Pinpoint the cell where the given text exists, returning its (x, y) midpoint coordinate. 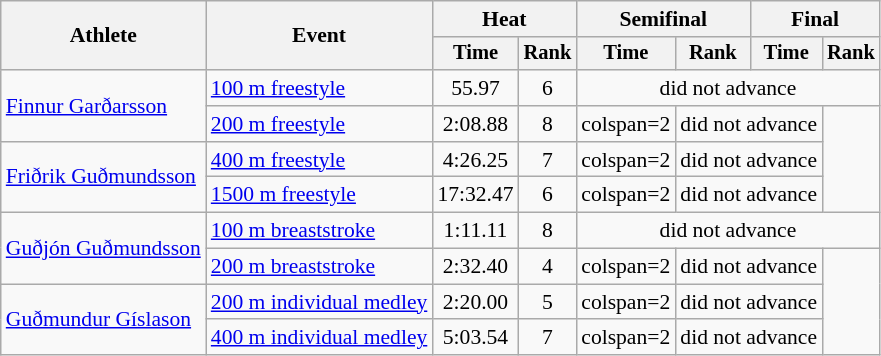
1500 m freestyle (320, 195)
100 m freestyle (320, 88)
Finnur Garðarsson (104, 106)
Semifinal (663, 19)
2:20.00 (475, 302)
200 m individual medley (320, 302)
5:03.54 (475, 338)
200 m freestyle (320, 124)
2:32.40 (475, 267)
4 (548, 267)
Guðmundur Gíslason (104, 320)
17:32.47 (475, 195)
400 m individual medley (320, 338)
1:11.11 (475, 231)
2:08.88 (475, 124)
Final (814, 19)
55.97 (475, 88)
Athlete (104, 36)
Heat (504, 19)
200 m breaststroke (320, 267)
Friðrik Guðmundsson (104, 178)
400 m freestyle (320, 160)
5 (548, 302)
100 m breaststroke (320, 231)
Guðjón Guðmundsson (104, 248)
4:26.25 (475, 160)
Event (320, 36)
